Find where the given text appears and provide that cell's center as [X, Y] coordinate. 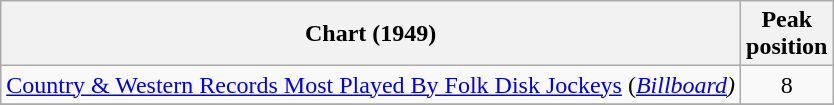
Chart (1949) [371, 34]
Country & Western Records Most Played By Folk Disk Jockeys (Billboard) [371, 85]
8 [787, 85]
Peakposition [787, 34]
